Return [X, Y] of the center of cell containing provided text 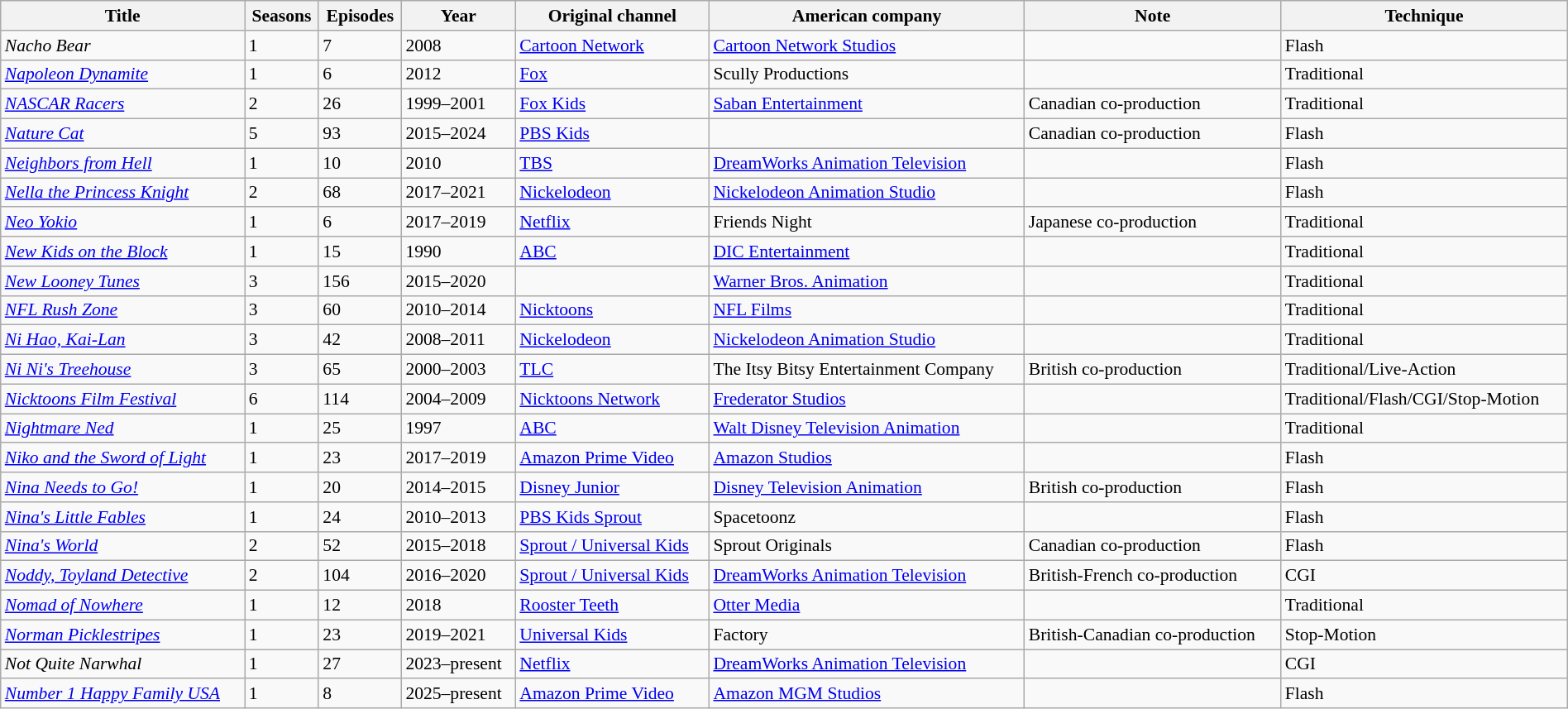
Nightmare Ned [122, 429]
Stop-Motion [1424, 635]
7 [360, 46]
2010–2013 [458, 517]
Warner Bros. Animation [867, 281]
Nomad of Nowhere [122, 606]
2016–2020 [458, 576]
Cartoon Network [612, 46]
2018 [458, 606]
2015–2020 [458, 281]
Cartoon Network Studios [867, 46]
Walt Disney Television Animation [867, 429]
Niko and the Sword of Light [122, 458]
New Kids on the Block [122, 252]
PBS Kids [612, 134]
24 [360, 517]
Japanese co-production [1153, 223]
Original channel [612, 16]
27 [360, 664]
Saban Entertainment [867, 104]
2004–2009 [458, 399]
65 [360, 370]
American company [867, 16]
2012 [458, 74]
104 [360, 576]
2023–present [458, 664]
Factory [867, 635]
2010 [458, 163]
15 [360, 252]
Neighbors from Hell [122, 163]
2019–2021 [458, 635]
Nacho Bear [122, 46]
NFL Films [867, 310]
2017–2021 [458, 193]
Nina Needs to Go! [122, 487]
Title [122, 16]
60 [360, 310]
Traditional/Live-Action [1424, 370]
2000–2003 [458, 370]
Otter Media [867, 606]
1997 [458, 429]
1999–2001 [458, 104]
Ni Ni's Treehouse [122, 370]
Nicktoons [612, 310]
68 [360, 193]
Napoleon Dynamite [122, 74]
Rooster Teeth [612, 606]
8 [360, 694]
1990 [458, 252]
Nina's World [122, 546]
Number 1 Happy Family USA [122, 694]
Friends Night [867, 223]
Disney Television Animation [867, 487]
2015–2024 [458, 134]
Technique [1424, 16]
Traditional/Flash/CGI/Stop-Motion [1424, 399]
Frederator Studios [867, 399]
Universal Kids [612, 635]
93 [360, 134]
NFL Rush Zone [122, 310]
DIC Entertainment [867, 252]
114 [360, 399]
Spacetoonz [867, 517]
2008–2011 [458, 340]
156 [360, 281]
Amazon MGM Studios [867, 694]
Note [1153, 16]
British-French co-production [1153, 576]
Norman Picklestripes [122, 635]
2008 [458, 46]
2015–2018 [458, 546]
Fox Kids [612, 104]
PBS Kids Sprout [612, 517]
52 [360, 546]
Fox [612, 74]
Nicktoons Film Festival [122, 399]
Seasons [282, 16]
2010–2014 [458, 310]
2014–2015 [458, 487]
Not Quite Narwhal [122, 664]
12 [360, 606]
Sprout Originals [867, 546]
Disney Junior [612, 487]
20 [360, 487]
Nature Cat [122, 134]
2025–present [458, 694]
Scully Productions [867, 74]
5 [282, 134]
25 [360, 429]
British-Canadian co-production [1153, 635]
Nicktoons Network [612, 399]
TLC [612, 370]
42 [360, 340]
NASCAR Racers [122, 104]
TBS [612, 163]
Neo Yokio [122, 223]
Nina's Little Fables [122, 517]
Nella the Princess Knight [122, 193]
Ni Hao, Kai-Lan [122, 340]
Episodes [360, 16]
26 [360, 104]
10 [360, 163]
Amazon Studios [867, 458]
Year [458, 16]
Noddy, Toyland Detective [122, 576]
The Itsy Bitsy Entertainment Company [867, 370]
New Looney Tunes [122, 281]
